Return [x, y] of the center of cell containing provided text 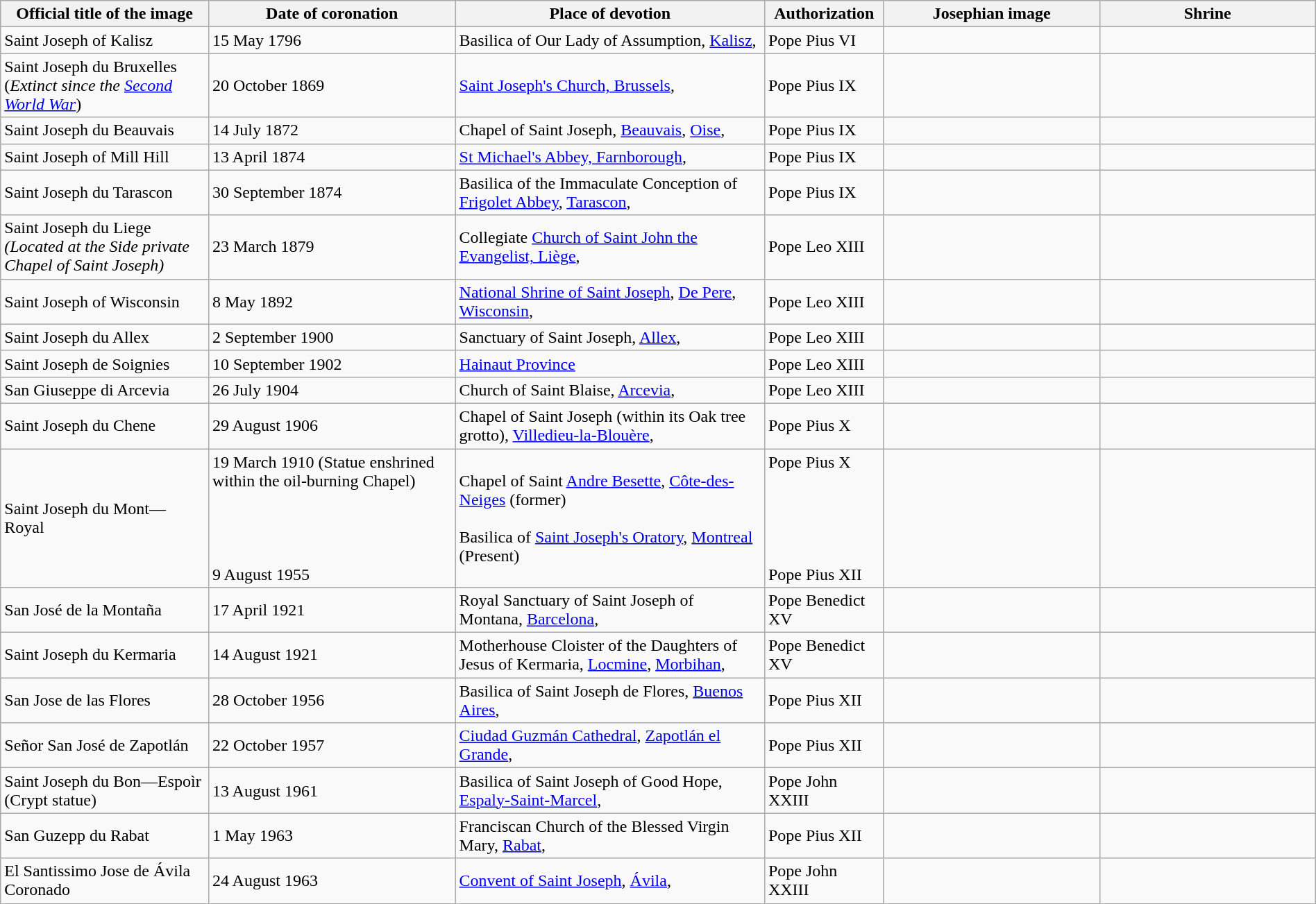
St Michael's Abbey, Farnborough, [609, 157]
24 August 1963 [332, 881]
Basilica of Saint Joseph de Flores, Buenos Aires, [609, 701]
Chapel of Saint Joseph (within its Oak tree grotto), Villedieu-la-Blouère, [609, 426]
Saint Joseph of Kalisz [105, 40]
Pope Pius X Pope Pius XII [824, 518]
Saint Joseph du Tarascon [105, 193]
1 May 1963 [332, 835]
Pope Pius X [824, 426]
Basilica of Our Lady of Assumption, Kalisz, [609, 40]
Royal Sanctuary of Saint Joseph of Montana, Barcelona, [609, 611]
28 October 1956 [332, 701]
8 May 1892 [332, 301]
Saint Joseph du Kermaria [105, 655]
Chapel of Saint Joseph, Beauvais, Oise, [609, 130]
Saint Joseph of Mill Hill [105, 157]
Hainaut Province [609, 364]
San José de la Montaña [105, 611]
Basilica of the Immaculate Conception of Frigolet Abbey, Tarascon, [609, 193]
14 July 1872 [332, 130]
National Shrine of Saint Joseph, De Pere, Wisconsin, [609, 301]
San Giuseppe di Arcevia [105, 390]
13 August 1961 [332, 791]
26 July 1904 [332, 390]
Josephian image [991, 14]
23 March 1879 [332, 247]
Saint Joseph du Allex [105, 337]
Saint Joseph du Beauvais [105, 130]
Authorization [824, 14]
Saint Joseph du Chene [105, 426]
20 October 1869 [332, 85]
Saint Joseph's Church, Brussels, [609, 85]
Saint Joseph de Soignies [105, 364]
13 April 1874 [332, 157]
Date of coronation [332, 14]
22 October 1957 [332, 745]
29 August 1906 [332, 426]
Ciudad Guzmán Cathedral, Zapotlán el Grande, [609, 745]
30 September 1874 [332, 193]
San Guzepp du Rabat [105, 835]
10 September 1902 [332, 364]
Place of devotion [609, 14]
17 April 1921 [332, 611]
Saint Joseph du Bruxelles (Extinct since the Second World War) [105, 85]
14 August 1921 [332, 655]
Señor San José de Zapotlán [105, 745]
Saint Joseph du Mont—Royal [105, 518]
San Jose de las Flores [105, 701]
Basilica of Saint Joseph of Good Hope, Espaly-Saint-Marcel, [609, 791]
Collegiate Church of Saint John the Evangelist, Liège, [609, 247]
15 May 1796 [332, 40]
Convent of Saint Joseph, Ávila, [609, 881]
Church of Saint Blaise, Arcevia, [609, 390]
Shrine [1208, 14]
19 March 1910 (Statue enshrined within the oil-burning Chapel) 9 August 1955 [332, 518]
Saint Joseph du Liege (Located at the Side private Chapel of Saint Joseph) [105, 247]
Saint Joseph du Bon—Espoìr(Crypt statue) [105, 791]
El Santissimo Jose de Ávila Coronado [105, 881]
Pope Pius VI [824, 40]
Saint Joseph of Wisconsin [105, 301]
Motherhouse Cloister of the Daughters of Jesus of Kermaria, Locmine, Morbihan, [609, 655]
2 September 1900 [332, 337]
Franciscan Church of the Blessed Virgin Mary, Rabat, [609, 835]
Sanctuary of Saint Joseph, Allex, [609, 337]
Official title of the image [105, 14]
Chapel of Saint Andre Besette, Côte-des-Neiges (former) Basilica of Saint Joseph's Oratory, Montreal (Present) [609, 518]
